Extract the (X, Y) coordinate from the center of the cell holding the provided text.  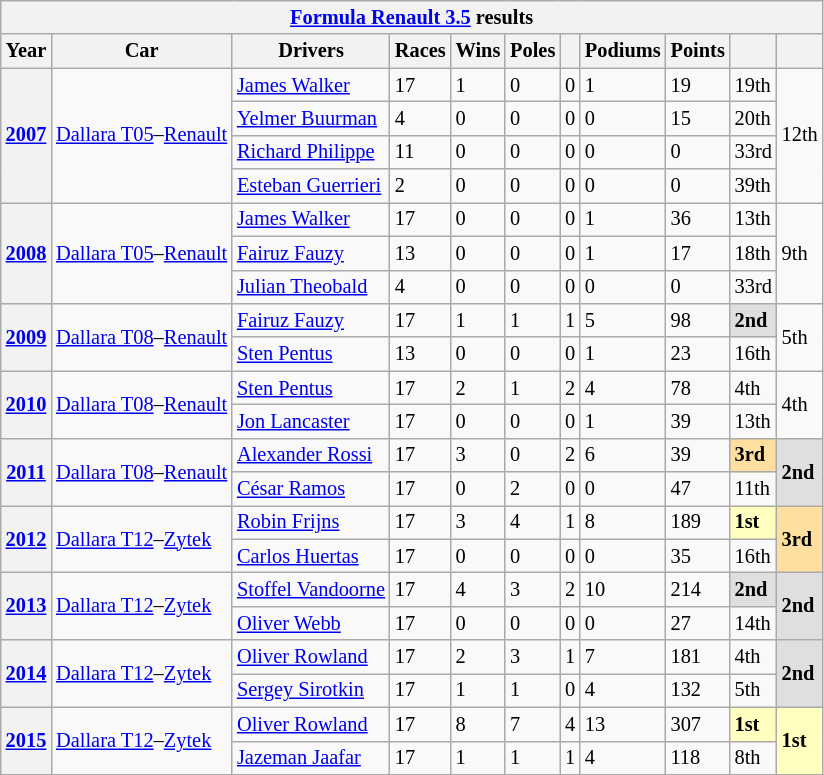
2012 (26, 538)
Drivers (311, 51)
Robin Frijns (311, 522)
Yelmer Buurman (311, 118)
Esteban Guerrieri (311, 186)
Carlos Huertas (311, 556)
Formula Renault 3.5 results (412, 17)
Car (142, 51)
39th (754, 186)
19th (754, 85)
2014 (26, 674)
214 (698, 589)
5 (623, 320)
11th (754, 489)
Alexander Rossi (311, 455)
Stoffel Vandoorne (311, 589)
2010 (26, 404)
78 (698, 388)
23 (698, 354)
2013 (26, 606)
2011 (26, 472)
98 (698, 320)
189 (698, 522)
2007 (26, 136)
20th (754, 118)
Year (26, 51)
118 (698, 758)
6 (623, 455)
César Ramos (311, 489)
10 (623, 589)
19 (698, 85)
35 (698, 556)
181 (698, 657)
Poles (532, 51)
Oliver Webb (311, 623)
Jazeman Jaafar (311, 758)
Julian Theobald (311, 287)
8th (754, 758)
Points (698, 51)
27 (698, 623)
2009 (26, 336)
2008 (26, 252)
47 (698, 489)
2015 (26, 740)
12th (800, 136)
132 (698, 690)
11 (420, 152)
14th (754, 623)
Jon Lancaster (311, 421)
Races (420, 51)
Podiums (623, 51)
15 (698, 118)
307 (698, 724)
18th (754, 253)
Wins (478, 51)
Sergey Sirotkin (311, 690)
9th (800, 252)
36 (698, 219)
Richard Philippe (311, 152)
